From the cell containing the given text, extract its center point as [x, y] coordinate. 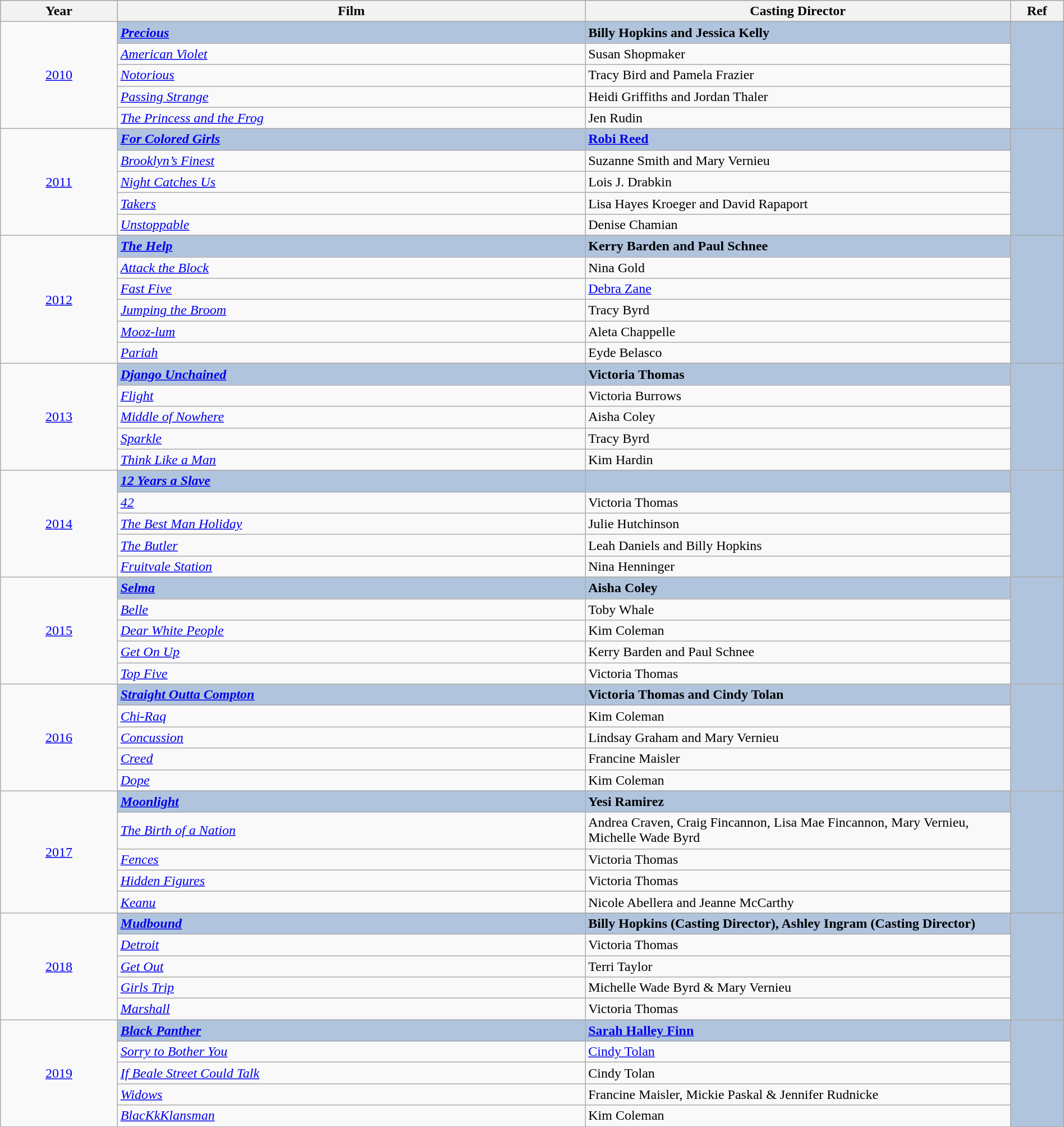
Night Catches Us [351, 182]
Yesi Ramirez [798, 801]
Attack the Block [351, 268]
Tracy Bird and Pamela Frazier [798, 75]
Sorry to Bother You [351, 1052]
2013 [59, 417]
Think Like a Man [351, 460]
Get On Up [351, 652]
Terri Taylor [798, 966]
2010 [59, 75]
2017 [59, 852]
Passing Strange [351, 97]
Unstoppable [351, 225]
12 Years a Slave [351, 481]
Django Unchained [351, 374]
Widows [351, 1094]
Francine Maisler, Mickie Paskal & Jennifer Rudnicke [798, 1094]
Concussion [351, 737]
Heidi Griffiths and Jordan Thaler [798, 97]
The Help [351, 246]
BlacKkKlansman [351, 1116]
Kim Hardin [798, 460]
Year [59, 11]
Lisa Hayes Kroeger and David Rapaport [798, 203]
Billy Hopkins (Casting Director), Ashley Ingram (Casting Director) [798, 923]
Jumping the Broom [351, 310]
Eyde Belasco [798, 353]
2018 [59, 966]
The Birth of a Nation [351, 831]
Dope [351, 780]
2014 [59, 524]
Moonlight [351, 801]
Top Five [351, 674]
2016 [59, 737]
Marshall [351, 1009]
Belle [351, 609]
American Violet [351, 54]
Get Out [351, 966]
Brooklyn’s Finest [351, 161]
Casting Director [798, 11]
Middle of Nowhere [351, 417]
Creed [351, 759]
Pariah [351, 353]
Dear White People [351, 631]
Hidden Figures [351, 881]
Aleta Chappelle [798, 332]
Lois J. Drabkin [798, 182]
2019 [59, 1073]
Precious [351, 33]
Denise Chamian [798, 225]
Flight [351, 396]
Keanu [351, 902]
The Best Man Holiday [351, 524]
Victoria Thomas and Cindy Tolan [798, 695]
Film [351, 11]
Robi Reed [798, 139]
Takers [351, 203]
Fruitvale Station [351, 566]
If Beale Street Could Talk [351, 1073]
Mooz-lum [351, 332]
Girls Trip [351, 988]
2015 [59, 630]
Michelle Wade Byrd & Mary Vernieu [798, 988]
Detroit [351, 945]
The Butler [351, 545]
2011 [59, 182]
Ref [1037, 11]
Chi-Raq [351, 716]
Fast Five [351, 289]
Mudbound [351, 923]
Billy Hopkins and Jessica Kelly [798, 33]
Julie Hutchinson [798, 524]
Black Panther [351, 1030]
Sarah Halley Finn [798, 1030]
Nicole Abellera and Jeanne McCarthy [798, 902]
Jen Rudin [798, 118]
Lindsay Graham and Mary Vernieu [798, 737]
Susan Shopmaker [798, 54]
42 [351, 502]
Victoria Burrows [798, 396]
Nina Gold [798, 268]
Selma [351, 588]
Straight Outta Compton [351, 695]
Andrea Craven, Craig Fincannon, Lisa Mae Fincannon, Mary Vernieu, Michelle Wade Byrd [798, 831]
2012 [59, 299]
The Princess and the Frog [351, 118]
Suzanne Smith and Mary Vernieu [798, 161]
Nina Henninger [798, 566]
Leah Daniels and Billy Hopkins [798, 545]
Toby Whale [798, 609]
Debra Zane [798, 289]
Sparkle [351, 438]
Notorious [351, 75]
Francine Maisler [798, 759]
Fences [351, 859]
For Colored Girls [351, 139]
